Find where the given text appears and provide that cell's center as (X, Y) coordinate. 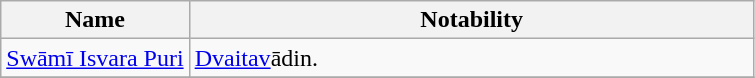
Name (95, 20)
Dvaitavādin. (472, 58)
Swāmī Isvara Puri (95, 58)
Notability (472, 20)
